Detect which cell encompasses the target text, then output its (X, Y) center coordinate. 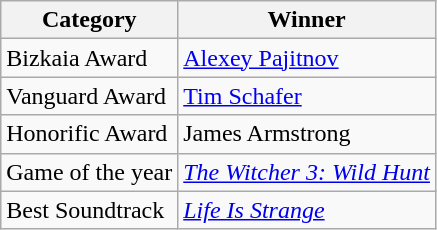
Honorific Award (90, 134)
Category (90, 20)
Game of the year (90, 172)
Bizkaia Award (90, 58)
James Armstrong (307, 134)
Life Is Strange (307, 210)
Vanguard Award (90, 96)
Winner (307, 20)
Alexey Pajitnov (307, 58)
Tim Schafer (307, 96)
The Witcher 3: Wild Hunt (307, 172)
Best Soundtrack (90, 210)
